Return [X, Y] of the center of cell containing provided text 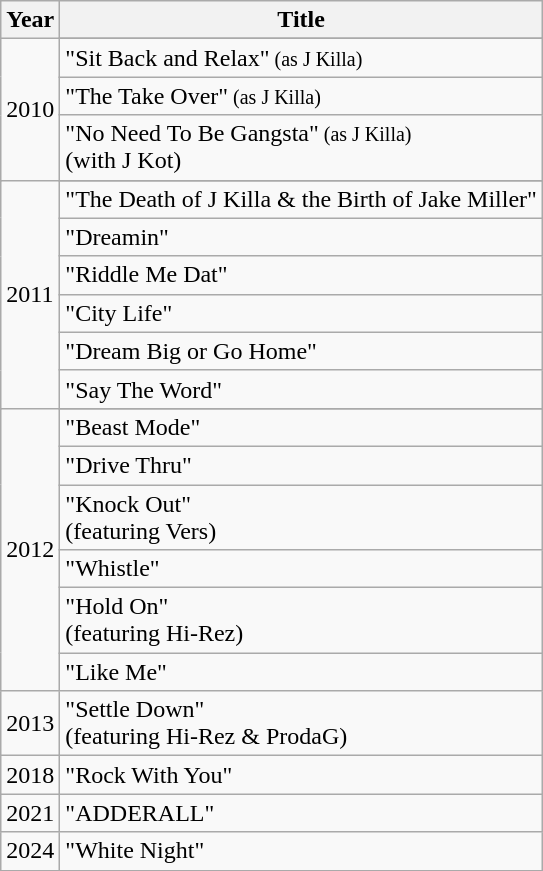
Year [30, 20]
2024 [30, 851]
2011 [30, 294]
2018 [30, 775]
"Riddle Me Dat" [302, 275]
"Dreamin" [302, 237]
"White Night" [302, 851]
"No Need To Be Gangsta" (as J Killa)(with J Kot) [302, 148]
2012 [30, 549]
"The Take Over" (as J Killa) [302, 96]
"Like Me" [302, 672]
2021 [30, 813]
"Say The Word" [302, 389]
"Whistle" [302, 569]
"The Death of J Killa & the Birth of Jake Miller" [302, 199]
"Hold On"(featuring Hi-Rez) [302, 620]
"Drive Thru" [302, 465]
"Rock With You" [302, 775]
"Settle Down"(featuring Hi-Rez & ProdaG) [302, 724]
Title [302, 20]
"Beast Mode" [302, 427]
"Sit Back and Relax" (as J Killa) [302, 58]
"Knock Out"(featuring Vers) [302, 516]
"ADDERALL" [302, 813]
"Dream Big or Go Home" [302, 351]
2013 [30, 724]
"City Life" [302, 313]
2010 [30, 110]
